Output the (X, Y) coordinate of the center of the cell containing the given text.  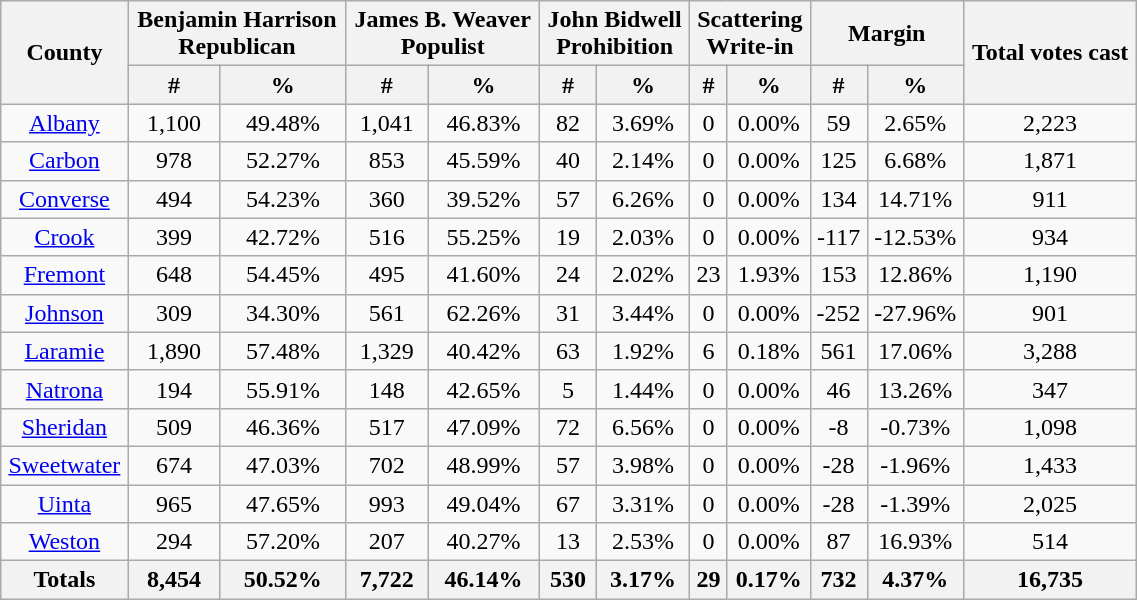
Albany (64, 123)
993 (387, 503)
Margin (886, 34)
39.52% (484, 199)
34.30% (283, 313)
67 (568, 503)
-12.53% (915, 237)
1,098 (1050, 427)
23 (709, 275)
Sheridan (64, 427)
648 (174, 275)
309 (174, 313)
134 (838, 199)
495 (387, 275)
42.65% (484, 389)
911 (1050, 199)
-252 (838, 313)
514 (1050, 542)
3.17% (642, 580)
55.91% (283, 389)
46.83% (484, 123)
47.65% (283, 503)
29 (709, 580)
County (64, 52)
7,722 (387, 580)
13.26% (915, 389)
14.71% (915, 199)
Benjamin HarrisonRepublican (237, 34)
2,025 (1050, 503)
40 (568, 161)
-117 (838, 237)
3.69% (642, 123)
732 (838, 580)
87 (838, 542)
1.93% (768, 275)
853 (387, 161)
-0.73% (915, 427)
148 (387, 389)
2,223 (1050, 123)
Carbon (64, 161)
207 (387, 542)
-27.96% (915, 313)
Fremont (64, 275)
Johnson (64, 313)
1,871 (1050, 161)
72 (568, 427)
1,041 (387, 123)
40.27% (484, 542)
294 (174, 542)
494 (174, 199)
James B. WeaverPopulist (443, 34)
153 (838, 275)
50.52% (283, 580)
Laramie (64, 351)
530 (568, 580)
516 (387, 237)
399 (174, 237)
2.02% (642, 275)
41.60% (484, 275)
54.23% (283, 199)
42.72% (283, 237)
47.09% (484, 427)
-8 (838, 427)
12.86% (915, 275)
965 (174, 503)
4.37% (915, 580)
Total votes cast (1050, 52)
54.45% (283, 275)
Sweetwater (64, 465)
24 (568, 275)
1,433 (1050, 465)
57.20% (283, 542)
1.44% (642, 389)
48.99% (484, 465)
194 (174, 389)
978 (174, 161)
31 (568, 313)
Uinta (64, 503)
46.36% (283, 427)
Totals (64, 580)
63 (568, 351)
52.27% (283, 161)
13 (568, 542)
6.26% (642, 199)
6 (709, 351)
1.92% (642, 351)
934 (1050, 237)
Converse (64, 199)
2.53% (642, 542)
Crook (64, 237)
16,735 (1050, 580)
17.06% (915, 351)
1,100 (174, 123)
6.56% (642, 427)
3,288 (1050, 351)
John BidwellProhibition (615, 34)
125 (838, 161)
46 (838, 389)
6.68% (915, 161)
901 (1050, 313)
0.17% (768, 580)
57.48% (283, 351)
45.59% (484, 161)
-1.96% (915, 465)
2.14% (642, 161)
674 (174, 465)
55.25% (484, 237)
517 (387, 427)
347 (1050, 389)
Weston (64, 542)
ScatteringWrite-in (750, 34)
62.26% (484, 313)
3.98% (642, 465)
1,329 (387, 351)
16.93% (915, 542)
1,190 (1050, 275)
47.03% (283, 465)
702 (387, 465)
2.03% (642, 237)
Natrona (64, 389)
49.48% (283, 123)
8,454 (174, 580)
46.14% (484, 580)
509 (174, 427)
0.18% (768, 351)
-1.39% (915, 503)
59 (838, 123)
19 (568, 237)
2.65% (915, 123)
82 (568, 123)
40.42% (484, 351)
3.44% (642, 313)
360 (387, 199)
1,890 (174, 351)
3.31% (642, 503)
5 (568, 389)
49.04% (484, 503)
